Locate the cell with the specified text and output its [X, Y] center coordinate. 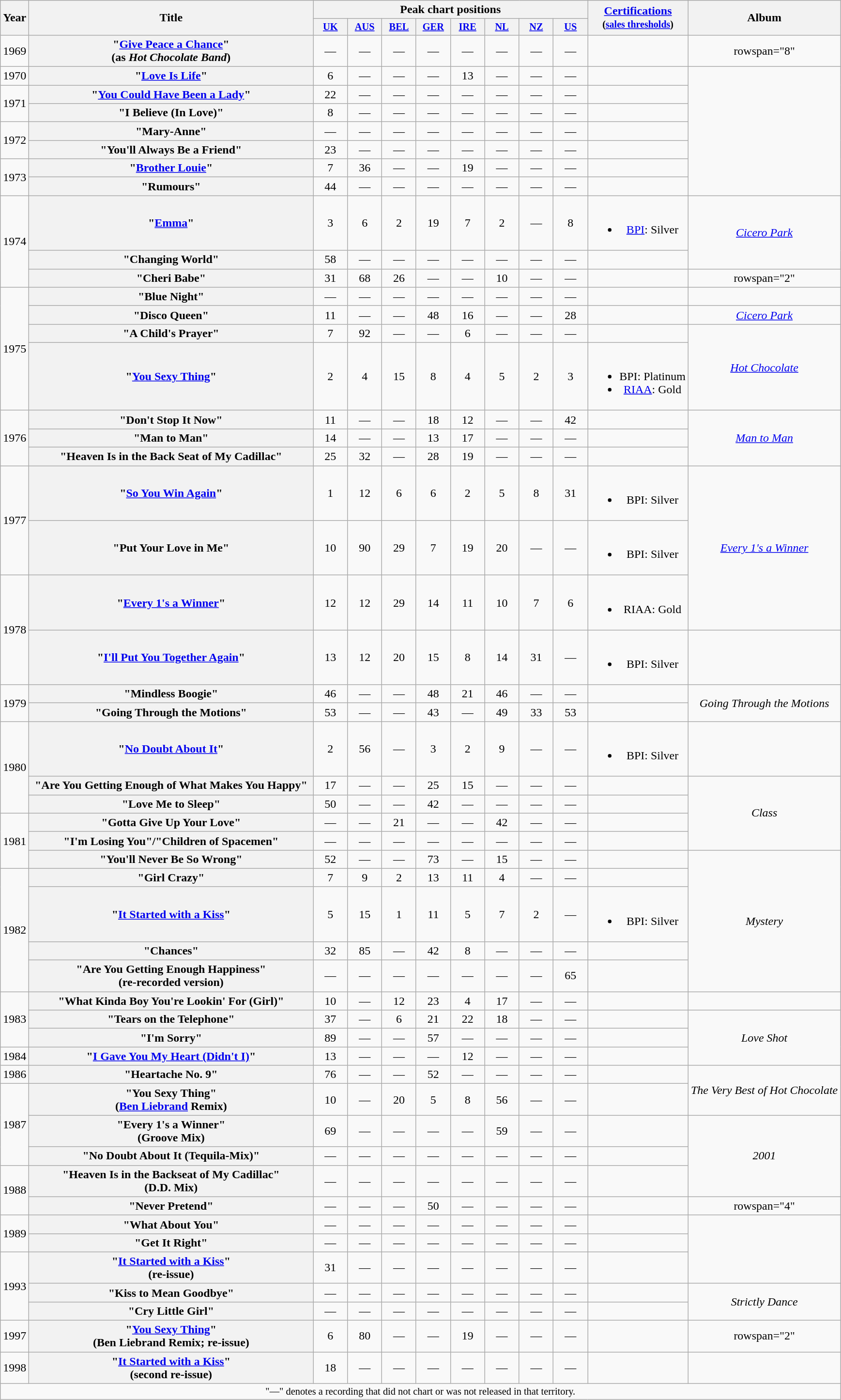
AUS [365, 27]
1975 [15, 349]
92 [365, 333]
US [570, 27]
"Never Pretend" [171, 1206]
1973 [15, 177]
1997 [15, 1337]
69 [330, 1131]
58 [330, 260]
Mystery [764, 921]
1980 [15, 767]
"Are You Getting Enough of What Makes You Happy" [171, 785]
"Get It Right" [171, 1243]
Hot Chocolate [764, 367]
BPI: PlatinumRIAA: Gold [638, 376]
"You Sexy Thing"(Ben Liebrand Remix) [171, 1099]
"Are You Getting Enough Happiness"(re-recorded version) [171, 976]
1969 [15, 50]
1971 [15, 104]
"Gotta Give Up Your Love" [171, 822]
"Brother Louie" [171, 168]
UK [330, 27]
"Every 1's a Winner" [171, 602]
68 [365, 278]
"I Believe (In Love)" [171, 113]
Man to Man [764, 438]
NL [502, 27]
GER [433, 27]
85 [365, 951]
The Very Best of Hot Chocolate [764, 1091]
33 [536, 712]
1998 [15, 1368]
"Blue Night" [171, 296]
Strictly Dance [764, 1302]
"—" denotes a recording that did not chart or was not released in that territory. [420, 1392]
1993 [15, 1286]
1970 [15, 76]
"Don't Stop It Now" [171, 419]
"Going Through the Motions" [171, 712]
"You'll Never Be So Wrong" [171, 859]
"Emma" [171, 223]
"No Doubt About It (Tequila-Mix)" [171, 1156]
1986 [15, 1075]
"Heartache No. 9" [171, 1075]
Going Through the Motions [764, 703]
16 [468, 315]
IRE [468, 27]
37 [330, 1019]
"Disco Queen" [171, 315]
Class [764, 813]
1974 [15, 241]
"I'm Sorry" [171, 1038]
73 [433, 859]
1978 [15, 630]
1989 [15, 1233]
"Cheri Babe" [171, 278]
1972 [15, 140]
NZ [536, 27]
"Chances" [171, 951]
"Love Me to Sleep" [171, 804]
"Heaven Is in the Backseat of My Cadillac"(D.D. Mix) [171, 1181]
36 [365, 168]
59 [502, 1131]
1987 [15, 1124]
Year [15, 18]
43 [433, 712]
44 [330, 186]
"Man to Man" [171, 438]
1988 [15, 1190]
"So You Win Again" [171, 493]
1976 [15, 438]
"What About You" [171, 1224]
"Put Your Love in Me" [171, 548]
1979 [15, 703]
"A Child's Prayer" [171, 333]
2001 [764, 1156]
"Give Peace a Chance"(as Hot Chocolate Band) [171, 50]
"You Sexy Thing"(Ben Liebrand Remix; re-issue) [171, 1337]
"What Kinda Boy You're Lookin' For (Girl)" [171, 1001]
1977 [15, 521]
1981 [15, 841]
Title [171, 18]
"You Sexy Thing" [171, 376]
rowspan="4" [764, 1206]
1984 [15, 1056]
"Mindless Boogie" [171, 694]
"You Could Have Been a Lady" [171, 94]
"It Started with a Kiss"(second re-issue) [171, 1368]
26 [399, 278]
76 [330, 1075]
RIAA: Gold [638, 602]
"Cry Little Girl" [171, 1311]
Certifications(sales thresholds) [638, 18]
65 [570, 976]
"Kiss to Mean Goodbye" [171, 1292]
90 [365, 548]
"It Started with a Kiss"(re-issue) [171, 1268]
57 [433, 1038]
"I Gave You My Heart (Didn't I)" [171, 1056]
"Heaven Is in the Back Seat of My Cadillac" [171, 457]
1983 [15, 1019]
"Love Is Life" [171, 76]
"Tears on the Telephone" [171, 1019]
"No Doubt About It" [171, 749]
"Rumours" [171, 186]
BEL [399, 27]
"Mary-Anne" [171, 131]
"I'm Losing You"/"Children of Spacemen" [171, 841]
Album [764, 18]
80 [365, 1337]
Love Shot [764, 1038]
Peak chart positions [450, 10]
"You'll Always Be a Friend" [171, 150]
1982 [15, 930]
rowspan="8" [764, 50]
"Girl Crazy" [171, 877]
49 [502, 712]
"It Started with a Kiss" [171, 914]
"Every 1's a Winner"(Groove Mix) [171, 1131]
"Changing World" [171, 260]
89 [330, 1038]
Every 1's a Winner [764, 548]
"I'll Put You Together Again" [171, 658]
